Search for the cell housing the specified text and yield its [x, y] center coordinate. 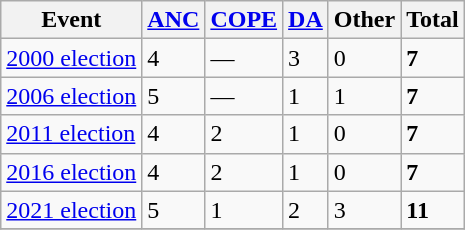
11 [433, 210]
Other [364, 20]
2011 election [72, 134]
Event [72, 20]
DA [306, 20]
2016 election [72, 172]
2006 election [72, 96]
2000 election [72, 58]
ANC [174, 20]
2021 election [72, 210]
COPE [244, 20]
Total [433, 20]
